Return the [x, y] coordinate for the center point of the cell that contains the specified text.  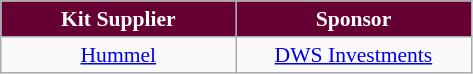
Sponsor [354, 19]
Kit Supplier [118, 19]
DWS Investments [354, 55]
Hummel [118, 55]
